Return (x, y) of the center of cell containing provided text 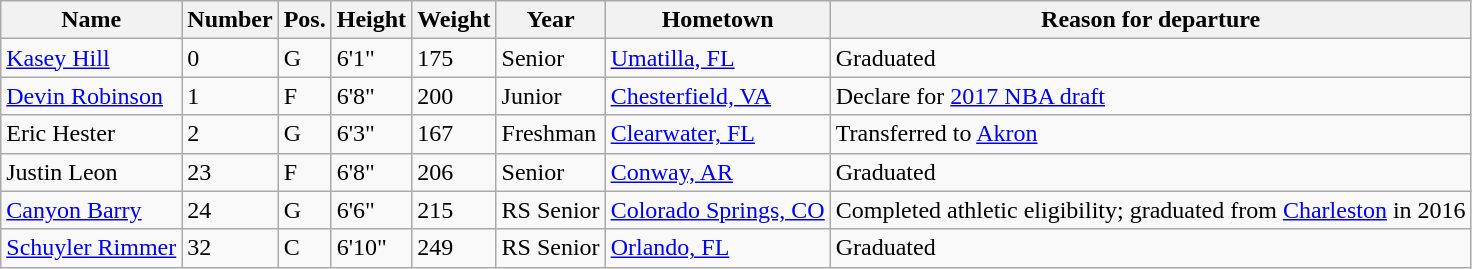
Eric Hester (92, 134)
Year (550, 20)
32 (230, 248)
Name (92, 20)
Transferred to Akron (1150, 134)
206 (454, 172)
Weight (454, 20)
Orlando, FL (718, 248)
23 (230, 172)
24 (230, 210)
Colorado Springs, CO (718, 210)
200 (454, 96)
Canyon Barry (92, 210)
Conway, AR (718, 172)
Height (371, 20)
175 (454, 58)
Junior (550, 96)
Kasey Hill (92, 58)
Devin Robinson (92, 96)
Declare for 2017 NBA draft (1150, 96)
Chesterfield, VA (718, 96)
6'1" (371, 58)
Clearwater, FL (718, 134)
6'10" (371, 248)
C (304, 248)
6'6" (371, 210)
Justin Leon (92, 172)
1 (230, 96)
249 (454, 248)
6'3" (371, 134)
Umatilla, FL (718, 58)
0 (230, 58)
Hometown (718, 20)
Number (230, 20)
215 (454, 210)
Schuyler Rimmer (92, 248)
Reason for departure (1150, 20)
167 (454, 134)
Pos. (304, 20)
Freshman (550, 134)
Completed athletic eligibility; graduated from Charleston in 2016 (1150, 210)
2 (230, 134)
